Output the [X, Y] coordinate of the center of the cell containing the given text.  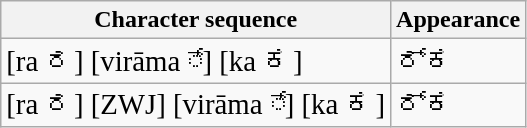
[ra ರ‍] [virāma ್] [ka ಕ] [196, 61]
[ra ರ‍] [ZWJ] [virāma ್] [ka ಕ] [196, 105]
ರ್ಕ [458, 61]
ರ‍್ಕ [458, 105]
Appearance [458, 20]
Character sequence [196, 20]
